Find where the given text appears and provide that cell's center as [x, y] coordinate. 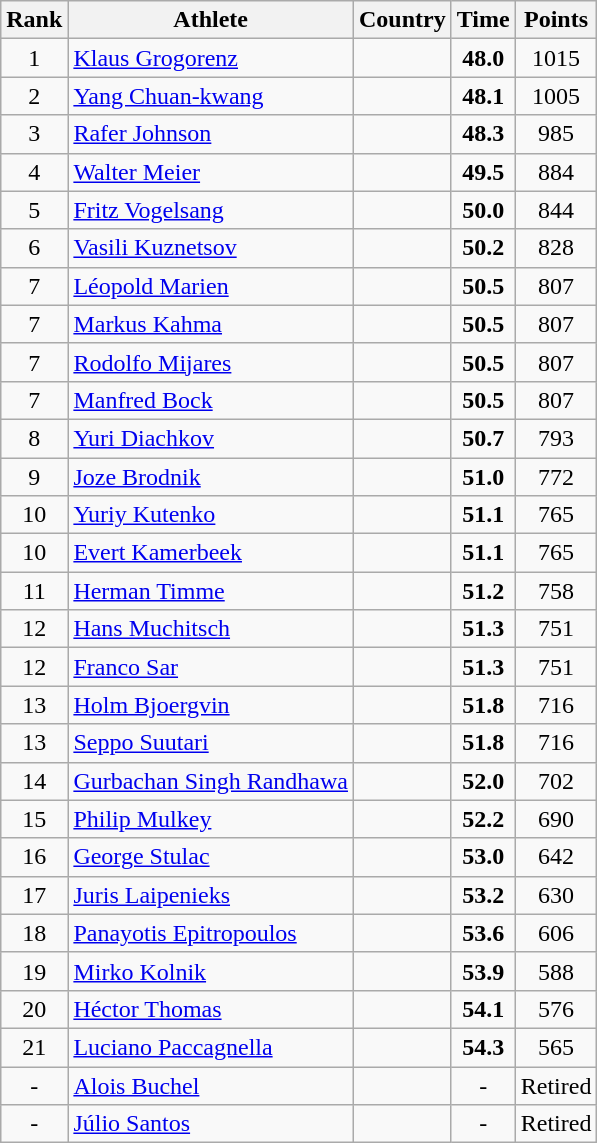
985 [556, 134]
6 [34, 248]
772 [556, 477]
Seppo Suutari [211, 743]
588 [556, 971]
Herman Timme [211, 591]
Holm Bjoergvin [211, 705]
Points [556, 20]
Time [483, 20]
690 [556, 819]
606 [556, 933]
702 [556, 781]
Athlete [211, 20]
576 [556, 1009]
George Stulac [211, 857]
53.2 [483, 895]
16 [34, 857]
1005 [556, 96]
Walter Meier [211, 172]
Vasili Kuznetsov [211, 248]
828 [556, 248]
Yuriy Kutenko [211, 515]
Gurbachan Singh Randhawa [211, 781]
15 [34, 819]
Juris Laipenieks [211, 895]
Yuri Diachkov [211, 438]
793 [556, 438]
14 [34, 781]
3 [34, 134]
Léopold Marien [211, 286]
52.0 [483, 781]
Manfred Bock [211, 400]
5 [34, 210]
51.0 [483, 477]
565 [556, 1047]
Luciano Paccagnella [211, 1047]
Hans Muchitsch [211, 629]
48.0 [483, 58]
4 [34, 172]
884 [556, 172]
642 [556, 857]
Héctor Thomas [211, 1009]
21 [34, 1047]
48.1 [483, 96]
48.3 [483, 134]
2 [34, 96]
17 [34, 895]
1015 [556, 58]
50.0 [483, 210]
Júlio Santos [211, 1124]
49.5 [483, 172]
53.9 [483, 971]
54.1 [483, 1009]
19 [34, 971]
52.2 [483, 819]
Philip Mulkey [211, 819]
Panayotis Epitropoulos [211, 933]
Mirko Kolnik [211, 971]
Joze Brodnik [211, 477]
20 [34, 1009]
53.0 [483, 857]
51.2 [483, 591]
Alois Buchel [211, 1085]
Klaus Grogorenz [211, 58]
Rank [34, 20]
18 [34, 933]
Rodolfo Mijares [211, 362]
53.6 [483, 933]
Evert Kamerbeek [211, 553]
Fritz Vogelsang [211, 210]
8 [34, 438]
844 [556, 210]
11 [34, 591]
9 [34, 477]
Rafer Johnson [211, 134]
630 [556, 895]
50.2 [483, 248]
Markus Kahma [211, 324]
54.3 [483, 1047]
Franco Sar [211, 667]
Yang Chuan-kwang [211, 96]
50.7 [483, 438]
758 [556, 591]
Country [403, 20]
1 [34, 58]
